Determine the (x, y) coordinate at the center of the cell enclosing the given text.  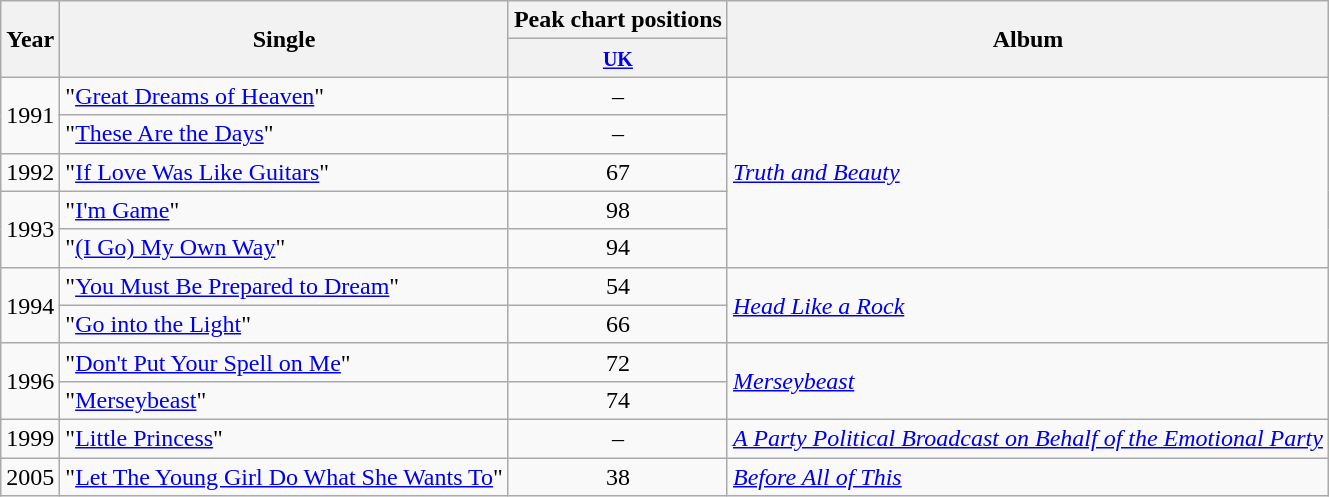
66 (618, 324)
72 (618, 362)
Truth and Beauty (1028, 172)
Head Like a Rock (1028, 305)
"I'm Game" (284, 210)
"These Are the Days" (284, 134)
2005 (30, 477)
Before All of This (1028, 477)
Merseybeast (1028, 381)
1991 (30, 115)
"(I Go) My Own Way" (284, 248)
Year (30, 39)
"Great Dreams of Heaven" (284, 96)
1996 (30, 381)
"If Love Was Like Guitars" (284, 172)
1992 (30, 172)
"Go into the Light" (284, 324)
"Don't Put Your Spell on Me" (284, 362)
1993 (30, 229)
"You Must Be Prepared to Dream" (284, 286)
74 (618, 400)
1994 (30, 305)
A Party Political Broadcast on Behalf of the Emotional Party (1028, 438)
67 (618, 172)
Peak chart positions (618, 20)
94 (618, 248)
98 (618, 210)
Album (1028, 39)
"Let The Young Girl Do What She Wants To" (284, 477)
1999 (30, 438)
UK (618, 58)
54 (618, 286)
Single (284, 39)
"Merseybeast" (284, 400)
"Little Princess" (284, 438)
38 (618, 477)
